For the text-containing cell, return its midpoint in [x, y] coordinate format. 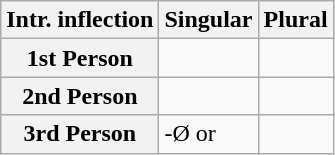
Singular [208, 20]
1st Person [80, 58]
Intr. inflection [80, 20]
-Ø or [208, 134]
3rd Person [80, 134]
2nd Person [80, 96]
Plural [296, 20]
